Detect which cell encompasses the target text, then output its (X, Y) center coordinate. 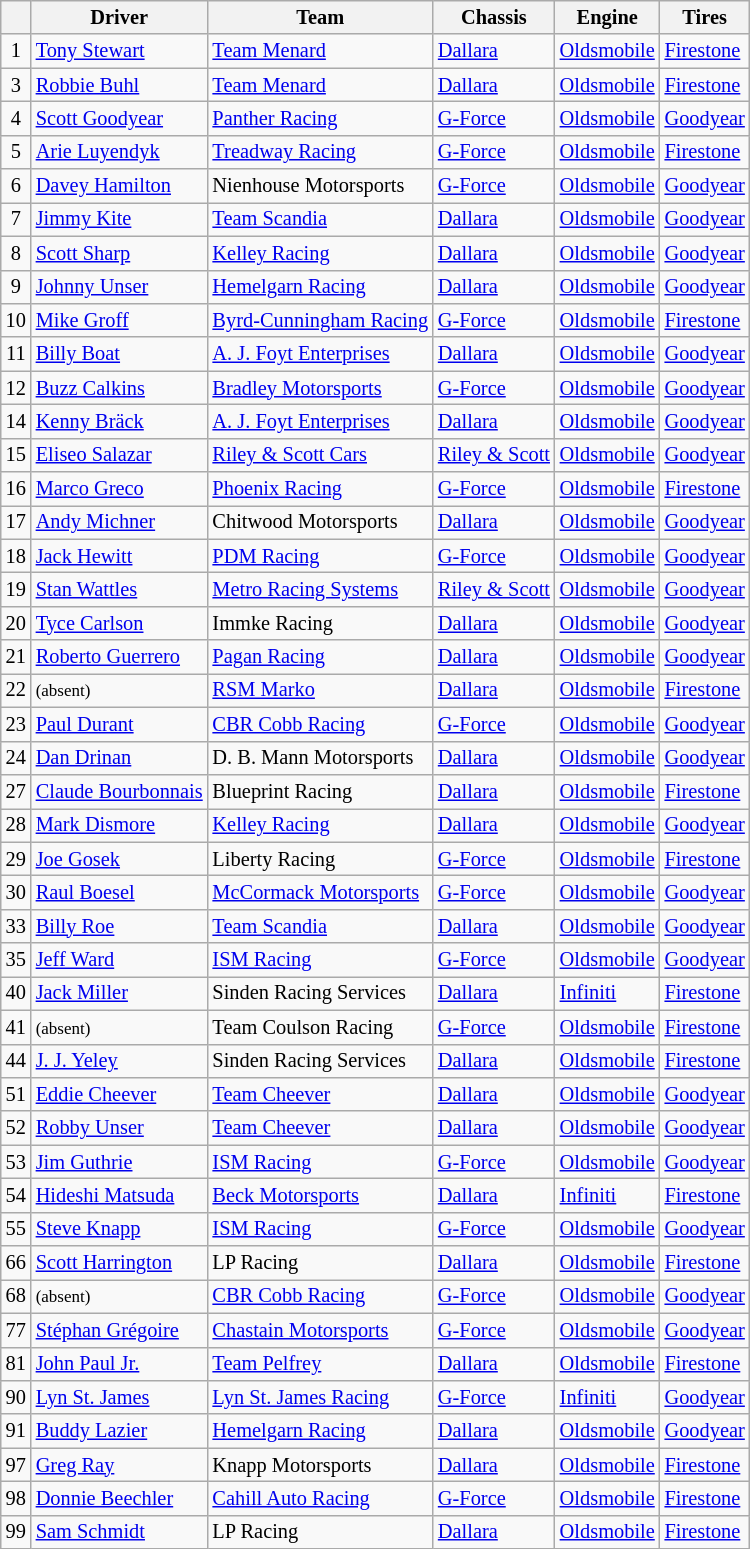
Claude Bourbonnais (120, 791)
52 (16, 1128)
Billy Roe (120, 926)
5 (16, 152)
Scott Goodyear (120, 118)
Greg Ray (120, 1465)
Robby Unser (120, 1128)
Arie Luyendyk (120, 152)
9 (16, 287)
Team (320, 17)
Chitwood Motorsports (320, 522)
Mark Dismore (120, 825)
J. J. Yeley (120, 1061)
15 (16, 455)
Steve Knapp (120, 1229)
Bradley Motorsports (320, 388)
Jeff Ward (120, 960)
RSM Marko (320, 690)
24 (16, 758)
Hideshi Matsuda (120, 1195)
Buddy Lazier (120, 1431)
Panther Racing (320, 118)
Nienhouse Motorsports (320, 186)
14 (16, 421)
Chastain Motorsports (320, 1330)
97 (16, 1465)
Stéphan Grégoire (120, 1330)
12 (16, 388)
Riley & Scott Cars (320, 455)
16 (16, 489)
Sam Schmidt (120, 1532)
Andy Michner (120, 522)
81 (16, 1364)
Buzz Calkins (120, 388)
35 (16, 960)
11 (16, 354)
John Paul Jr. (120, 1364)
Team Pelfrey (320, 1364)
Treadway Racing (320, 152)
Liberty Racing (320, 859)
Johnny Unser (120, 287)
77 (16, 1330)
Stan Wattles (120, 589)
98 (16, 1498)
28 (16, 825)
Beck Motorsports (320, 1195)
20 (16, 623)
33 (16, 926)
Mike Groff (120, 320)
27 (16, 791)
Roberto Guerrero (120, 657)
Joe Gosek (120, 859)
Dan Drinan (120, 758)
Immke Racing (320, 623)
Eddie Cheever (120, 1094)
6 (16, 186)
Scott Sharp (120, 253)
Billy Boat (120, 354)
3 (16, 85)
41 (16, 1027)
Cahill Auto Racing (320, 1498)
99 (16, 1532)
7 (16, 219)
17 (16, 522)
Kenny Bräck (120, 421)
D. B. Mann Motorsports (320, 758)
8 (16, 253)
Phoenix Racing (320, 489)
Paul Durant (120, 724)
30 (16, 892)
19 (16, 589)
29 (16, 859)
Tires (705, 17)
Raul Boesel (120, 892)
McCormack Motorsports (320, 892)
Robbie Buhl (120, 85)
44 (16, 1061)
Tyce Carlson (120, 623)
Marco Greco (120, 489)
54 (16, 1195)
Driver (120, 17)
Byrd-Cunningham Racing (320, 320)
Pagan Racing (320, 657)
68 (16, 1296)
55 (16, 1229)
Jack Miller (120, 993)
Jim Guthrie (120, 1162)
Scott Harrington (120, 1263)
PDM Racing (320, 556)
Team Coulson Racing (320, 1027)
Knapp Motorsports (320, 1465)
Jimmy Kite (120, 219)
22 (16, 690)
40 (16, 993)
Blueprint Racing (320, 791)
Lyn St. James Racing (320, 1397)
53 (16, 1162)
18 (16, 556)
Lyn St. James (120, 1397)
Engine (608, 17)
Eliseo Salazar (120, 455)
66 (16, 1263)
23 (16, 724)
Davey Hamilton (120, 186)
51 (16, 1094)
21 (16, 657)
Jack Hewitt (120, 556)
90 (16, 1397)
Chassis (494, 17)
Tony Stewart (120, 51)
Donnie Beechler (120, 1498)
4 (16, 118)
10 (16, 320)
91 (16, 1431)
Metro Racing Systems (320, 589)
1 (16, 51)
